Determine the (X, Y) coordinate at the center of the cell enclosing the given text.  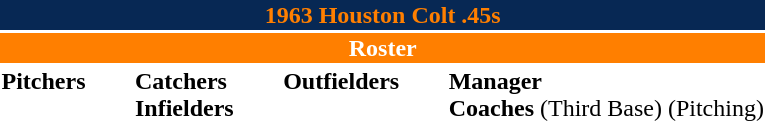
1963 Houston Colt .45s (382, 15)
Roster (382, 48)
